Return the [x, y] coordinate for the center point of the cell that contains the specified text.  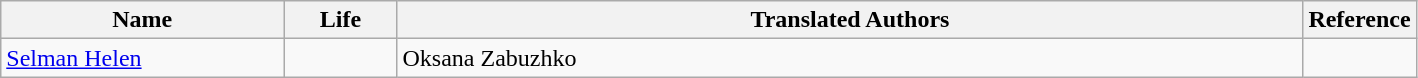
Translated Authors [850, 20]
Name [142, 20]
Life [340, 20]
Selman Helen [142, 58]
Oksana Zabuzhko [850, 58]
Reference [1360, 20]
